Find where the given text appears and provide that cell's center as (x, y) coordinate. 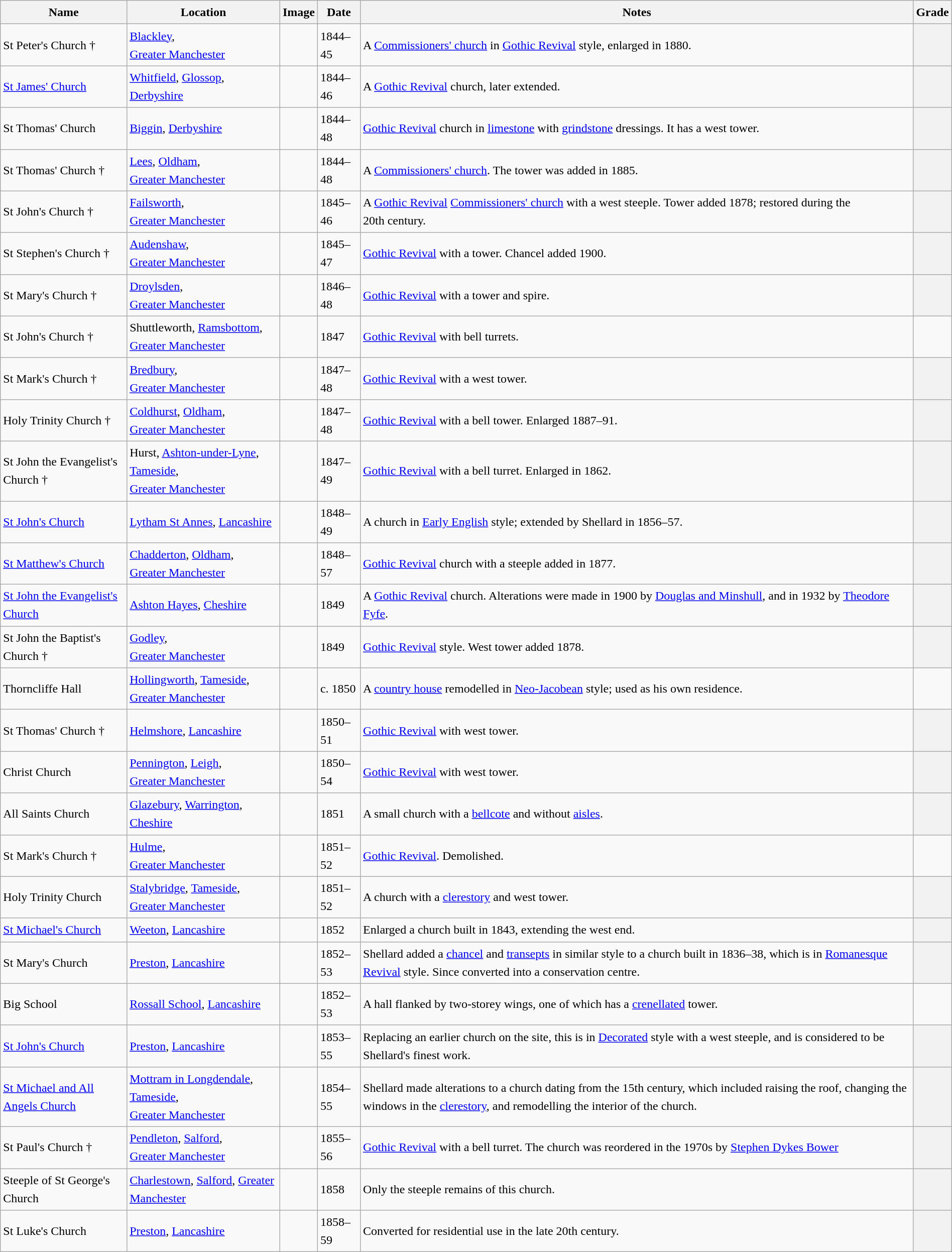
Lees, Oldham,Greater Manchester (204, 170)
Only the steeple remains of this church. (637, 1189)
1852 (338, 930)
1853–55 (338, 1046)
Pennington, Leigh,Greater Manchester (204, 772)
1855–56 (338, 1147)
Blackley,Greater Manchester (204, 45)
A country house remodelled in Neo-Jacobean style; used as his own residence. (637, 689)
A church in Early English style; extended by Shellard in 1856–57. (637, 522)
Gothic Revival with a bell turret. The church was reordered in the 1970s by Stephen Dykes Bower (637, 1147)
Droylsden,Greater Manchester (204, 295)
A hall flanked by two-storey wings, one of which has a crenellated tower. (637, 1004)
St Thomas' Church (64, 129)
1850–54 (338, 772)
1847 (338, 336)
St John the Evangelist's Church † (64, 471)
1851 (338, 814)
A Gothic Revival church, later extended. (637, 86)
1845–47 (338, 253)
Coldhurst, Oldham,Greater Manchester (204, 420)
1844–45 (338, 45)
1854–55 (338, 1097)
c. 1850 (338, 689)
Lytham St Annes, Lancashire (204, 522)
Grade (932, 12)
Big School (64, 1004)
Pendleton, Salford,Greater Manchester (204, 1147)
St Michael and All Angels Church (64, 1097)
Gothic Revival style. West tower added 1878. (637, 647)
Glazebury, Warrington, Cheshire (204, 814)
1848–57 (338, 563)
1858–59 (338, 1231)
Gothic Revival church in limestone with grindstone dressings. It has a west tower. (637, 129)
St Matthew's Church (64, 563)
St John the Baptist's Church † (64, 647)
Thorncliffe Hall (64, 689)
Charlestown, Salford, Greater Manchester (204, 1189)
A Commissioners' church in Gothic Revival style, enlarged in 1880. (637, 45)
Hulme,Greater Manchester (204, 856)
1847–49 (338, 471)
Gothic Revival church with a steeple added in 1877. (637, 563)
1848–49 (338, 522)
Hurst, Ashton-under-Lyne, Tameside,Greater Manchester (204, 471)
A church with a clerestory and west tower. (637, 897)
St Mary's Church † (64, 295)
Replacing an earlier church on the site, this is in Decorated style with a west steeple, and is considered to be Shellard's finest work. (637, 1046)
Holy Trinity Church † (64, 420)
1845–46 (338, 212)
A Gothic Revival Commissioners' church with a west steeple. Tower added 1878; restored during the 20th century. (637, 212)
Bredbury,Greater Manchester (204, 379)
St Mary's Church (64, 962)
Whitfield, Glossop, Derbyshire (204, 86)
St Peter's Church † (64, 45)
Location (204, 12)
Name (64, 12)
Helmshore, Lancashire (204, 730)
Shuttleworth, Ramsbottom,Greater Manchester (204, 336)
Steeple of St George's Church (64, 1189)
St Paul's Church † (64, 1147)
St Luke's Church (64, 1231)
Stalybridge, Tameside,Greater Manchester (204, 897)
Audenshaw,Greater Manchester (204, 253)
All Saints Church (64, 814)
Failsworth,Greater Manchester (204, 212)
Gothic Revival with a tower and spire. (637, 295)
Hollingworth, Tameside,Greater Manchester (204, 689)
Gothic Revival with bell turrets. (637, 336)
St James' Church (64, 86)
Enlarged a church built in 1843, extending the west end. (637, 930)
A Gothic Revival church. Alterations were made in 1900 by Douglas and Minshull, and in 1932 by Theodore Fyfe. (637, 606)
St Michael's Church (64, 930)
Holy Trinity Church (64, 897)
Biggin, Derbyshire (204, 129)
Godley,Greater Manchester (204, 647)
1844–46 (338, 86)
Rossall School, Lancashire (204, 1004)
St John the Evangelist's Church (64, 606)
Gothic Revival with a bell tower. Enlarged 1887–91. (637, 420)
Gothic Revival. Demolished. (637, 856)
Mottram in Longdendale, Tameside,Greater Manchester (204, 1097)
Weeton, Lancashire (204, 930)
A Commissioners' church. The tower was added in 1885. (637, 170)
A small church with a bellcote and without aisles. (637, 814)
St Stephen's Church † (64, 253)
1850–51 (338, 730)
Christ Church (64, 772)
Gothic Revival with a west tower. (637, 379)
Date (338, 12)
1858 (338, 1189)
Chadderton, Oldham,Greater Manchester (204, 563)
Image (298, 12)
Ashton Hayes, Cheshire (204, 606)
Converted for residential use in the late 20th century. (637, 1231)
1846–48 (338, 295)
Gothic Revival with a bell turret. Enlarged in 1862. (637, 471)
Gothic Revival with a tower. Chancel added 1900. (637, 253)
Notes (637, 12)
